Extract the (x, y) coordinate from the center of the cell holding the provided text.  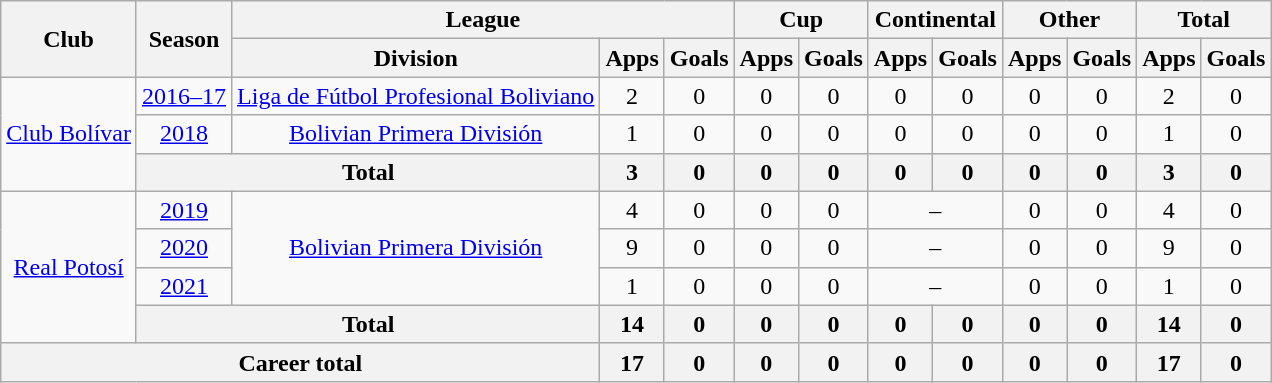
2016–17 (184, 96)
2019 (184, 210)
Season (184, 39)
2021 (184, 286)
Career total (300, 362)
2018 (184, 134)
League (484, 20)
Continental (935, 20)
Division (416, 58)
2020 (184, 248)
Other (1069, 20)
Cup (801, 20)
Club (69, 39)
Club Bolívar (69, 134)
Liga de Fútbol Profesional Boliviano (416, 96)
Real Potosí (69, 267)
